Find where the given text appears and provide that cell's center as [x, y] coordinate. 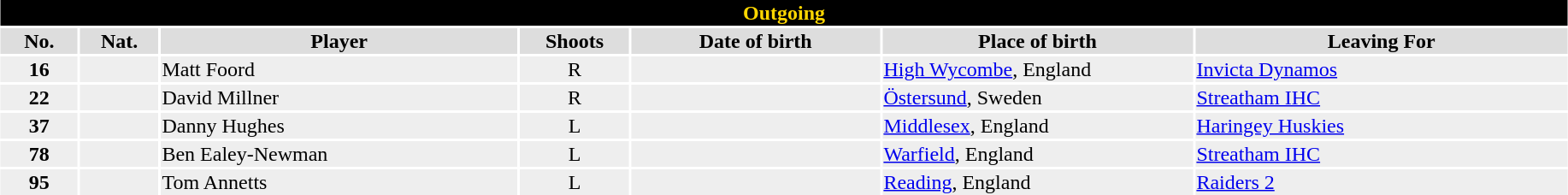
95 [39, 182]
Ben Ealey-Newman [339, 154]
78 [39, 154]
High Wycombe, England [1038, 69]
Danny Hughes [339, 126]
Östersund, Sweden [1038, 97]
Haringey Huskies [1382, 126]
37 [39, 126]
Player [339, 41]
Matt Foord [339, 69]
Date of birth [755, 41]
Outgoing [783, 13]
16 [39, 69]
Place of birth [1038, 41]
David Millner [339, 97]
Invicta Dynamos [1382, 69]
No. [39, 41]
22 [39, 97]
Nat. [120, 41]
Warfield, England [1038, 154]
Shoots [575, 41]
Middlesex, England [1038, 126]
Reading, England [1038, 182]
Leaving For [1382, 41]
Raiders 2 [1382, 182]
Tom Annetts [339, 182]
